For the text-containing cell, return its midpoint in (X, Y) coordinate format. 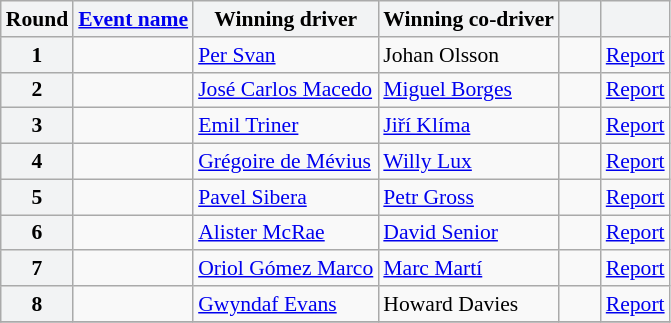
Miguel Borges (468, 90)
Per Svan (286, 55)
Howard Davies (468, 304)
1 (38, 55)
Round (38, 19)
Grégoire de Mévius (286, 162)
Willy Lux (468, 162)
Gwyndaf Evans (286, 304)
Johan Olsson (468, 55)
Petr Gross (468, 197)
Winning driver (286, 19)
David Senior (468, 233)
Emil Triner (286, 126)
8 (38, 304)
2 (38, 90)
6 (38, 233)
Event name (133, 19)
3 (38, 126)
7 (38, 269)
Jiří Klíma (468, 126)
Pavel Sibera (286, 197)
Winning co-driver (468, 19)
Marc Martí (468, 269)
5 (38, 197)
Oriol Gómez Marco (286, 269)
4 (38, 162)
Alister McRae (286, 233)
José Carlos Macedo (286, 90)
